Find where the given text appears and provide that cell's center as (X, Y) coordinate. 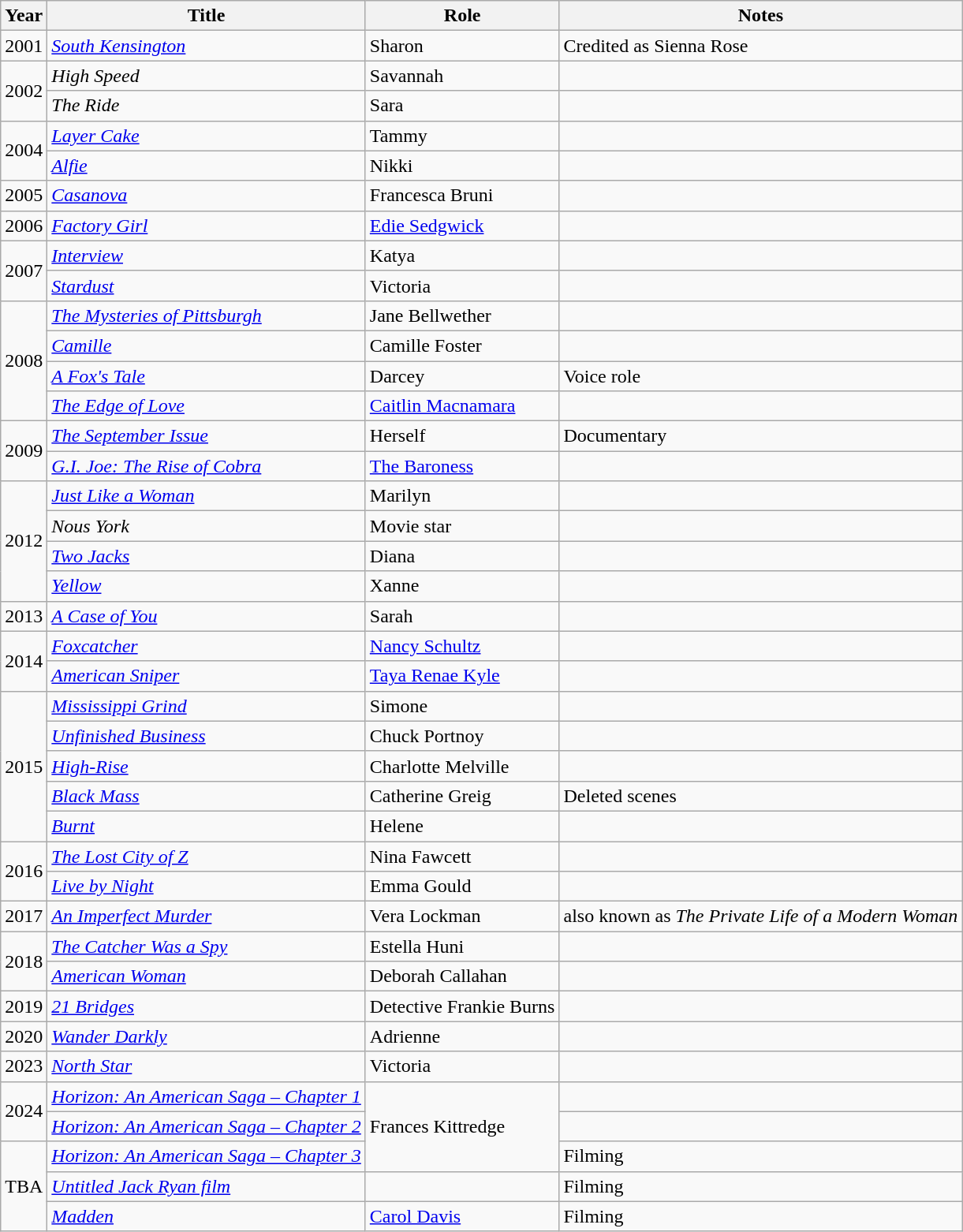
The Lost City of Z (207, 856)
2008 (24, 360)
Nancy Schultz (462, 646)
Factory Girl (207, 226)
2019 (24, 1006)
Nous York (207, 526)
Edie Sedgwick (462, 226)
Two Jacks (207, 556)
2005 (24, 196)
Yellow (207, 586)
The Baroness (462, 466)
Chuck Portnoy (462, 736)
Xanne (462, 586)
American Woman (207, 976)
Interview (207, 256)
Herself (462, 436)
Charlotte Melville (462, 766)
Frances Kittredge (462, 1126)
Black Mass (207, 796)
Sharon (462, 46)
Jane Bellwether (462, 315)
Detective Frankie Burns (462, 1006)
Just Like a Woman (207, 496)
Alfie (207, 166)
Deleted scenes (760, 796)
2023 (24, 1066)
Diana (462, 556)
Marilyn (462, 496)
Darcey (462, 376)
Savannah (462, 76)
Katya (462, 256)
Tammy (462, 136)
Deborah Callahan (462, 976)
Camille Foster (462, 345)
Burnt (207, 826)
Credited as Sienna Rose (760, 46)
A Case of You (207, 616)
Documentary (760, 436)
2009 (24, 451)
The Catcher Was a Spy (207, 946)
Stardust (207, 286)
Madden (207, 1216)
Title (207, 16)
High-Rise (207, 766)
Nina Fawcett (462, 856)
2015 (24, 766)
The September Issue (207, 436)
Horizon: An American Saga – Chapter 2 (207, 1126)
Adrienne (462, 1036)
An Imperfect Murder (207, 917)
Taya Renae Kyle (462, 676)
2001 (24, 46)
TBA (24, 1186)
2018 (24, 961)
Movie star (462, 526)
Horizon: An American Saga – Chapter 1 (207, 1096)
Nikki (462, 166)
North Star (207, 1066)
2012 (24, 541)
Wander Darkly (207, 1036)
Foxcatcher (207, 646)
Notes (760, 16)
Caitlin Macnamara (462, 406)
2016 (24, 871)
Sarah (462, 616)
Carol Davis (462, 1216)
High Speed (207, 76)
Helene (462, 826)
Year (24, 16)
2024 (24, 1111)
2004 (24, 151)
South Kensington (207, 46)
2002 (24, 91)
Unfinished Business (207, 736)
21 Bridges (207, 1006)
2014 (24, 661)
Untitled Jack Ryan film (207, 1186)
Simone (462, 706)
2020 (24, 1036)
Voice role (760, 376)
Casanova (207, 196)
2017 (24, 917)
Emma Gould (462, 887)
Horizon: An American Saga – Chapter 3 (207, 1156)
Sara (462, 106)
American Sniper (207, 676)
2006 (24, 226)
2007 (24, 271)
Layer Cake (207, 136)
Role (462, 16)
Estella Huni (462, 946)
also known as The Private Life of a Modern Woman (760, 917)
Francesca Bruni (462, 196)
Catherine Greig (462, 796)
A Fox's Tale (207, 376)
Mississippi Grind (207, 706)
G.I. Joe: The Rise of Cobra (207, 466)
The Ride (207, 106)
2013 (24, 616)
Vera Lockman (462, 917)
Camille (207, 345)
Live by Night (207, 887)
The Edge of Love (207, 406)
The Mysteries of Pittsburgh (207, 315)
